Locate the cell with the specified text and output its (X, Y) center coordinate. 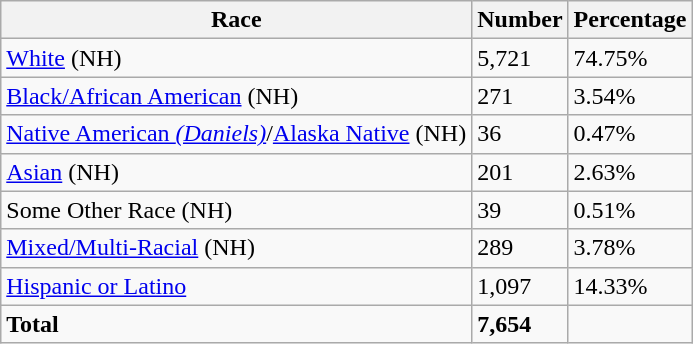
271 (520, 96)
0.51% (630, 210)
Mixed/Multi-Racial (NH) (236, 248)
0.47% (630, 134)
14.33% (630, 286)
Asian (NH) (236, 172)
3.78% (630, 248)
1,097 (520, 286)
5,721 (520, 58)
Race (236, 20)
3.54% (630, 96)
Hispanic or Latino (236, 286)
39 (520, 210)
201 (520, 172)
Black/African American (NH) (236, 96)
2.63% (630, 172)
Percentage (630, 20)
36 (520, 134)
White (NH) (236, 58)
74.75% (630, 58)
7,654 (520, 324)
Some Other Race (NH) (236, 210)
289 (520, 248)
Number (520, 20)
Total (236, 324)
Native American (Daniels)/Alaska Native (NH) (236, 134)
